For the text-containing cell, return its midpoint in [x, y] coordinate format. 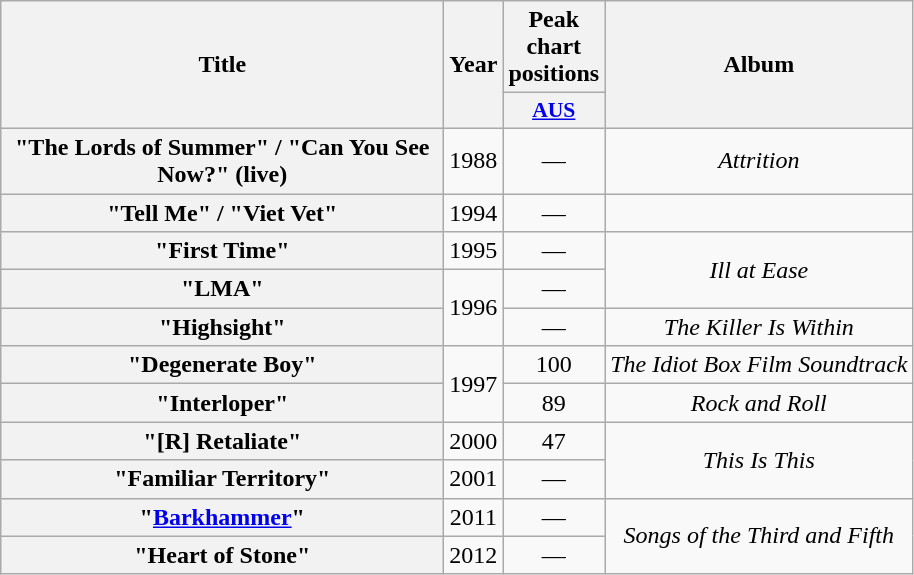
"Familiar Territory" [222, 479]
Attrition [759, 160]
The Killer Is Within [759, 327]
"[R] Retaliate" [222, 441]
Peak chart positions [554, 47]
"Heart of Stone" [222, 555]
Title [222, 65]
"The Lords of Summer" / "Can You See Now?" (live) [222, 160]
"Interloper" [222, 403]
This Is This [759, 460]
Rock and Roll [759, 403]
47 [554, 441]
Ill at Ease [759, 270]
Songs of the Third and Fifth [759, 536]
"Barkhammer" [222, 517]
"First Time" [222, 251]
1995 [474, 251]
1994 [474, 213]
"Tell Me" / "Viet Vet" [222, 213]
2011 [474, 517]
1996 [474, 308]
2012 [474, 555]
1988 [474, 160]
The Idiot Box Film Soundtrack [759, 365]
2000 [474, 441]
1997 [474, 384]
"Degenerate Boy" [222, 365]
AUS [554, 111]
100 [554, 365]
Year [474, 65]
89 [554, 403]
"Highsight" [222, 327]
Album [759, 65]
2001 [474, 479]
"LMA" [222, 289]
